Return [X, Y] of the center of cell containing provided text 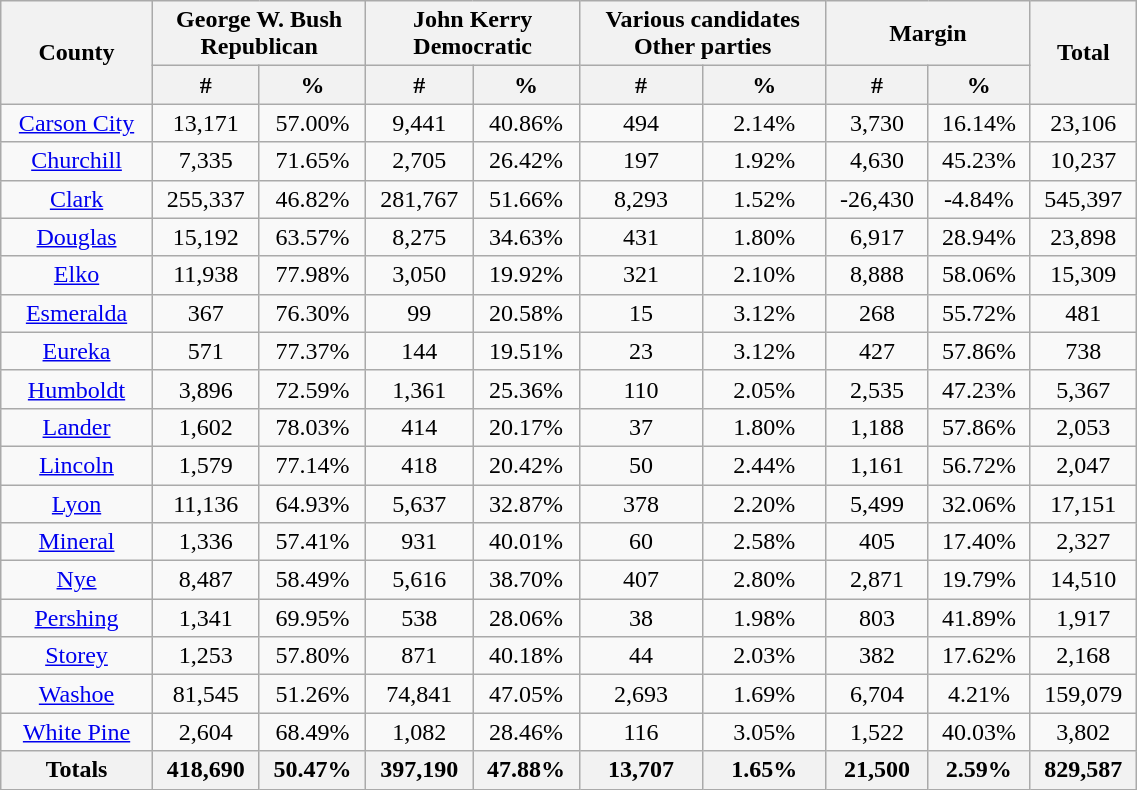
Lander [77, 427]
2.14% [764, 123]
46.82% [312, 199]
110 [640, 389]
23 [640, 351]
2.20% [764, 503]
2,535 [877, 389]
Churchill [77, 161]
431 [640, 237]
538 [420, 618]
76.30% [312, 313]
2.05% [764, 389]
255,337 [206, 199]
Clark [77, 199]
23,106 [1084, 123]
8,293 [640, 199]
1,917 [1084, 618]
159,079 [1084, 694]
2,705 [420, 161]
6,917 [877, 237]
Esmeralda [77, 313]
17.62% [979, 656]
931 [420, 542]
19.79% [979, 580]
51.66% [526, 199]
3,050 [420, 275]
3,730 [877, 123]
George W. BushRepublican [259, 34]
5,367 [1084, 389]
63.57% [312, 237]
Elko [77, 275]
1,082 [420, 732]
2,604 [206, 732]
3,802 [1084, 732]
47.88% [526, 770]
427 [877, 351]
47.23% [979, 389]
77.37% [312, 351]
2,047 [1084, 465]
47.05% [526, 694]
144 [420, 351]
268 [877, 313]
16.14% [979, 123]
81,545 [206, 694]
8,487 [206, 580]
32.06% [979, 503]
58.49% [312, 580]
5,616 [420, 580]
2.80% [764, 580]
6,704 [877, 694]
9,441 [420, 123]
2,327 [1084, 542]
Total [1084, 52]
74,841 [420, 694]
407 [640, 580]
481 [1084, 313]
77.14% [312, 465]
Douglas [77, 237]
3,896 [206, 389]
545,397 [1084, 199]
2.44% [764, 465]
County [77, 52]
20.42% [526, 465]
58.06% [979, 275]
17.40% [979, 542]
11,938 [206, 275]
Pershing [77, 618]
60 [640, 542]
28.46% [526, 732]
19.51% [526, 351]
40.18% [526, 656]
Lincoln [77, 465]
494 [640, 123]
397,190 [420, 770]
Eureka [77, 351]
1,361 [420, 389]
10,237 [1084, 161]
-26,430 [877, 199]
40.01% [526, 542]
2.03% [764, 656]
37 [640, 427]
45.23% [979, 161]
3.05% [764, 732]
7,335 [206, 161]
Various candidatesOther parties [702, 34]
White Pine [77, 732]
51.26% [312, 694]
28.94% [979, 237]
44 [640, 656]
41.89% [979, 618]
8,275 [420, 237]
2,053 [1084, 427]
Humboldt [77, 389]
55.72% [979, 313]
68.49% [312, 732]
1.69% [764, 694]
13,171 [206, 123]
4.21% [979, 694]
15 [640, 313]
5,499 [877, 503]
38 [640, 618]
20.17% [526, 427]
571 [206, 351]
367 [206, 313]
Carson City [77, 123]
1,253 [206, 656]
71.65% [312, 161]
34.63% [526, 237]
Margin [928, 34]
26.42% [526, 161]
Lyon [77, 503]
78.03% [312, 427]
1,522 [877, 732]
803 [877, 618]
Totals [77, 770]
56.72% [979, 465]
414 [420, 427]
99 [420, 313]
2,871 [877, 580]
2.10% [764, 275]
-4.84% [979, 199]
1.52% [764, 199]
1,161 [877, 465]
1,336 [206, 542]
50.47% [312, 770]
Storey [77, 656]
13,707 [640, 770]
1,341 [206, 618]
17,151 [1084, 503]
1,579 [206, 465]
Nye [77, 580]
15,309 [1084, 275]
23,898 [1084, 237]
19.92% [526, 275]
1,602 [206, 427]
38.70% [526, 580]
1.65% [764, 770]
40.86% [526, 123]
2.59% [979, 770]
77.98% [312, 275]
382 [877, 656]
1,188 [877, 427]
14,510 [1084, 580]
4,630 [877, 161]
1.98% [764, 618]
405 [877, 542]
50 [640, 465]
116 [640, 732]
28.06% [526, 618]
829,587 [1084, 770]
418,690 [206, 770]
20.58% [526, 313]
Washoe [77, 694]
418 [420, 465]
738 [1084, 351]
281,767 [420, 199]
64.93% [312, 503]
25.36% [526, 389]
57.00% [312, 123]
2,693 [640, 694]
321 [640, 275]
57.41% [312, 542]
21,500 [877, 770]
378 [640, 503]
15,192 [206, 237]
11,136 [206, 503]
72.59% [312, 389]
2.58% [764, 542]
69.95% [312, 618]
5,637 [420, 503]
32.87% [526, 503]
871 [420, 656]
57.80% [312, 656]
1.92% [764, 161]
197 [640, 161]
John KerryDemocratic [473, 34]
8,888 [877, 275]
Mineral [77, 542]
2,168 [1084, 656]
40.03% [979, 732]
